Determine the (X, Y) coordinate at the center of the cell enclosing the given text.  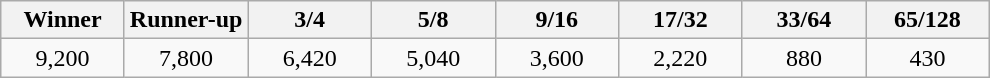
9/16 (557, 20)
3,600 (557, 58)
5,040 (433, 58)
9,200 (63, 58)
3/4 (310, 20)
65/128 (928, 20)
17/32 (681, 20)
2,220 (681, 58)
6,420 (310, 58)
33/64 (804, 20)
7,800 (186, 58)
430 (928, 58)
Winner (63, 20)
5/8 (433, 20)
Runner-up (186, 20)
880 (804, 58)
